Return the [x, y] coordinate for the center point of the cell that contains the specified text.  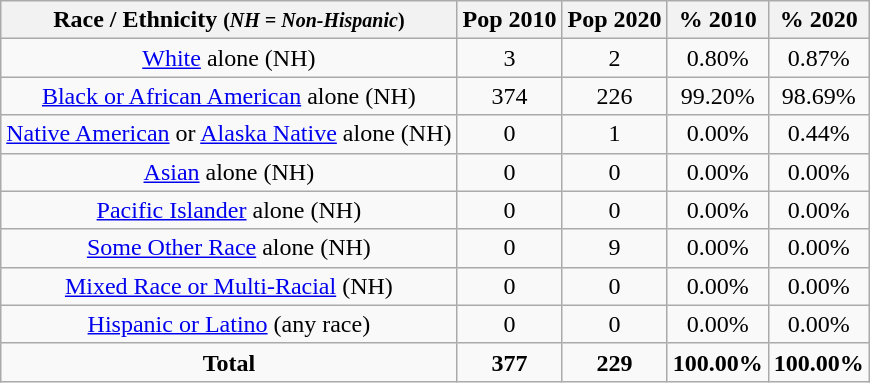
Hispanic or Latino (any race) [229, 324]
Mixed Race or Multi-Racial (NH) [229, 286]
Native American or Alaska Native alone (NH) [229, 134]
3 [510, 58]
% 2010 [718, 20]
Asian alone (NH) [229, 172]
Pop 2010 [510, 20]
99.20% [718, 96]
% 2020 [818, 20]
98.69% [818, 96]
Total [229, 362]
0.44% [818, 134]
9 [614, 248]
2 [614, 58]
Some Other Race alone (NH) [229, 248]
0.87% [818, 58]
0.80% [718, 58]
226 [614, 96]
Race / Ethnicity (NH = Non-Hispanic) [229, 20]
229 [614, 362]
374 [510, 96]
White alone (NH) [229, 58]
377 [510, 362]
Pop 2020 [614, 20]
1 [614, 134]
Pacific Islander alone (NH) [229, 210]
Black or African American alone (NH) [229, 96]
